Detect which cell encompasses the target text, then output its (x, y) center coordinate. 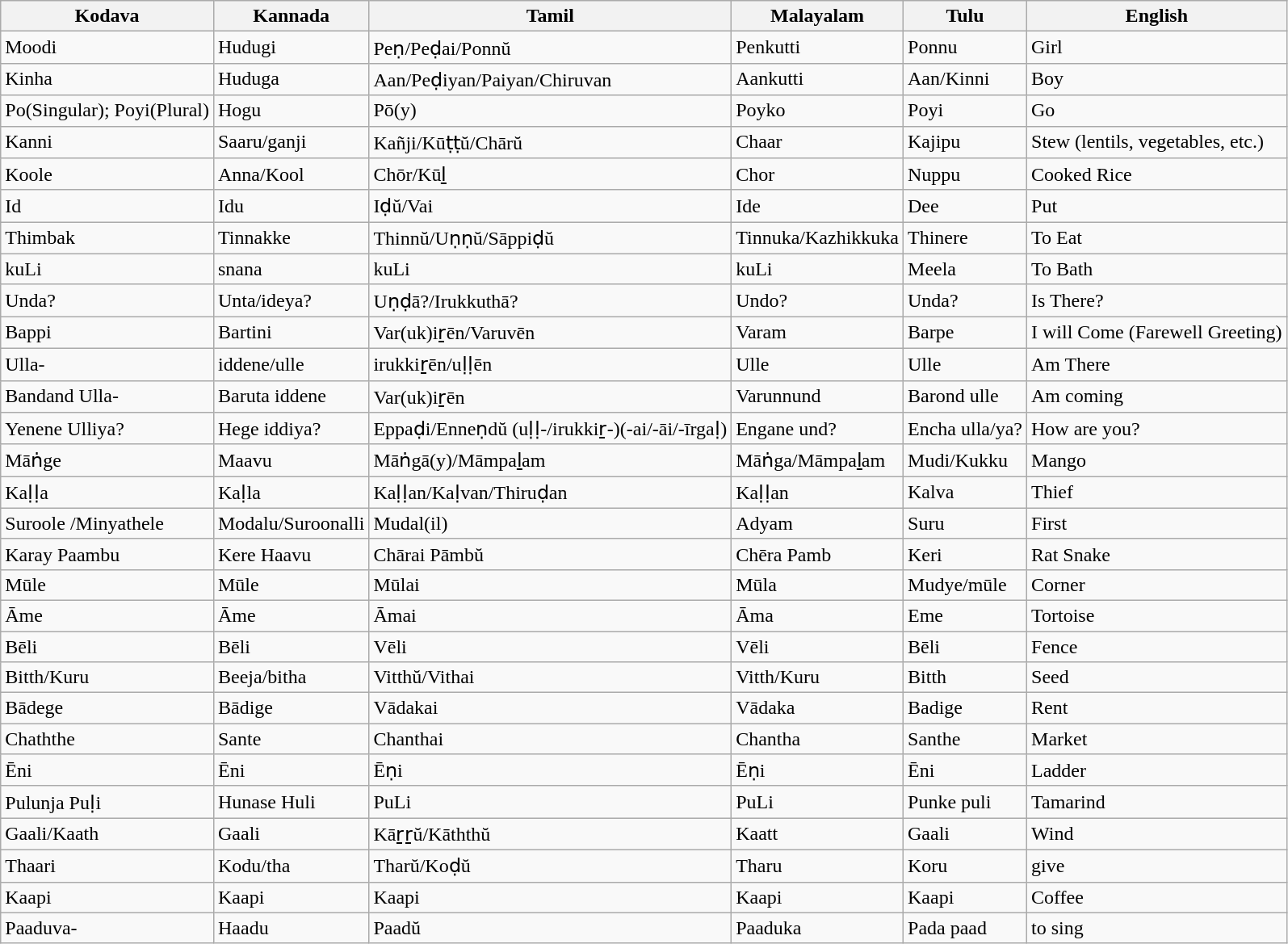
Keri (966, 554)
Chantha (817, 739)
Eme (966, 615)
Tamarind (1157, 802)
Paaduva- (107, 928)
Bitth/Kuru (107, 678)
Kodu/tha (291, 866)
Badige (966, 708)
Chaar (817, 142)
Ide (817, 206)
Girl (1157, 48)
Nuppu (966, 174)
Thinere (966, 238)
Mudye/mūle (966, 585)
Tharu (817, 866)
Sante (291, 739)
Pulunja Puḷi (107, 802)
Vitthŭ/Vithai (551, 678)
Tinnuka/Kazhikkuka (817, 238)
Paaduka (817, 928)
Fence (1157, 647)
Mūla (817, 585)
Kere Haavu (291, 554)
Varam (817, 333)
give (1157, 866)
Kaḷḷa (107, 493)
Po(Singular); Poyi(Plural) (107, 111)
Hege iddiya? (291, 429)
Vādaka (817, 708)
Market (1157, 739)
Poyi (966, 111)
Put (1157, 206)
Var(uk)iṟēn/Varuvēn (551, 333)
Kaatt (817, 834)
Bādige (291, 708)
Go (1157, 111)
Ladder (1157, 770)
Corner (1157, 585)
Kalva (966, 493)
Hudugi (291, 48)
How are you? (1157, 429)
Huduga (291, 79)
Māṅge (107, 460)
First (1157, 523)
Kinha (107, 79)
Ulla- (107, 364)
iddene/ulle (291, 364)
Pada paad (966, 928)
Meela (966, 269)
Thief (1157, 493)
Beeja/bitha (291, 678)
to sing (1157, 928)
Rat Snake (1157, 554)
Modalu/Suroonalli (291, 523)
Koru (966, 866)
Id (107, 206)
Ponnu (966, 48)
English (1157, 16)
Chōr/Kūḻ (551, 174)
Iḍŭ/Vai (551, 206)
Yenene Ulliya? (107, 429)
Is There? (1157, 300)
I will Come (Farewell Greeting) (1157, 333)
Tortoise (1157, 615)
Varunnund (817, 396)
Am coming (1157, 396)
Idu (291, 206)
Santhe (966, 739)
Rent (1157, 708)
Gaali/Kaath (107, 834)
Tamil (551, 16)
Āmai (551, 615)
Bartini (291, 333)
Kaḷḷan/Kaḷvan/Thiruḍan (551, 493)
Var(uk)iṟēn (551, 396)
Aan/Peḍiyan/Paiyan/Chiruvan (551, 79)
Barond ulle (966, 396)
Pō(y) (551, 111)
Kāṟṟŭ/Kāththŭ (551, 834)
Barpe (966, 333)
Vitth/Kuru (817, 678)
Kajipu (966, 142)
Koole (107, 174)
Chārai Pāmbŭ (551, 554)
Unta/ideya? (291, 300)
Thimbak (107, 238)
Aankutti (817, 79)
Kaḷḷan (817, 493)
Penkutti (817, 48)
Kaḷla (291, 493)
Mudi/Kukku (966, 460)
Kodava (107, 16)
Moodi (107, 48)
Aan/Kinni (966, 79)
Punke puli (966, 802)
Chanthai (551, 739)
Mango (1157, 460)
Thinnŭ/Uṇṇŭ/Sāppiḍŭ (551, 238)
Uṇḍā?/Irukkuthā? (551, 300)
Stew (lentils, vegetables, etc.) (1157, 142)
Bappi (107, 333)
Baruta iddene (291, 396)
Mūlai (551, 585)
Encha ulla/ya? (966, 429)
Am There (1157, 364)
irukkiṟēn/uḷḷēn (551, 364)
Chor (817, 174)
Karay Paambu (107, 554)
Boy (1157, 79)
Eppaḍi/Enneṇdŭ (uḷḷ-/irukkiṟ-)(-ai/-āi/-īrgaḷ) (551, 429)
Thaari (107, 866)
Bādege (107, 708)
Tharŭ/Koḍŭ (551, 866)
Hunase Huli (291, 802)
To Bath (1157, 269)
Māṅgā(y)/Māmpaḻam (551, 460)
Peṇ/Peḍai/Ponnŭ (551, 48)
Āma (817, 615)
Mudal(il) (551, 523)
Coffee (1157, 897)
Saaru/ganji (291, 142)
Engane und? (817, 429)
Wind (1157, 834)
Malayalam (817, 16)
Vādakai (551, 708)
Tinnakke (291, 238)
Suroole /Minyathele (107, 523)
Adyam (817, 523)
Kannada (291, 16)
Chēra Pamb (817, 554)
To Eat (1157, 238)
Cooked Rice (1157, 174)
Dee (966, 206)
Anna/Kool (291, 174)
Seed (1157, 678)
Haadu (291, 928)
Hogu (291, 111)
Māṅga/Māmpaḻam (817, 460)
Undo? (817, 300)
Bitth (966, 678)
Maavu (291, 460)
Kañji/Kūṭṭŭ/Chārŭ (551, 142)
Kanni (107, 142)
Chaththe (107, 739)
Paadŭ (551, 928)
Bandand Ulla- (107, 396)
snana (291, 269)
Poyko (817, 111)
Tulu (966, 16)
Suru (966, 523)
